Identify which cell holds the provided text, then report its (X, Y) central coordinate. 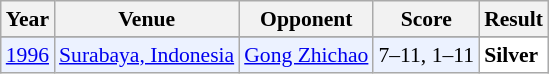
Year (28, 19)
Opponent (306, 19)
Score (426, 19)
7–11, 1–11 (426, 55)
Silver (514, 55)
Gong Zhichao (306, 55)
Venue (146, 19)
Surabaya, Indonesia (146, 55)
1996 (28, 55)
Result (514, 19)
